Pinpoint the cell where the given text exists, returning its [X, Y] midpoint coordinate. 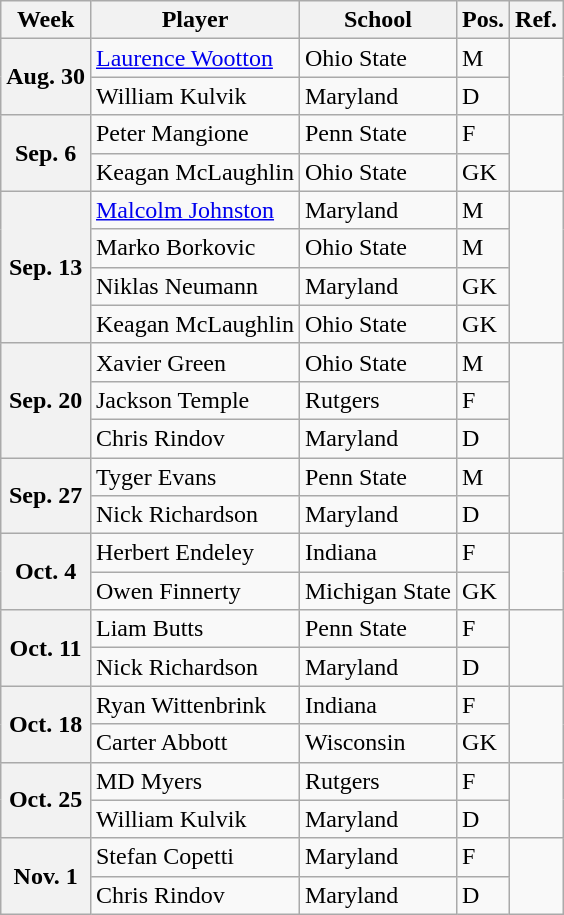
Malcolm Johnston [194, 210]
Laurence Wootton [194, 58]
Oct. 25 [46, 800]
Player [194, 20]
Aug. 30 [46, 77]
Owen Finnerty [194, 591]
Sep. 20 [46, 400]
Stefan Copetti [194, 857]
Peter Mangione [194, 134]
Week [46, 20]
Herbert Endeley [194, 553]
Marko Borkovic [194, 248]
MD Myers [194, 781]
Sep. 27 [46, 496]
Carter Abbott [194, 743]
Nov. 1 [46, 876]
Tyger Evans [194, 477]
Wisconsin [378, 743]
Oct. 4 [46, 572]
Pos. [484, 20]
Sep. 6 [46, 153]
Liam Butts [194, 629]
Ryan Wittenbrink [194, 705]
Sep. 13 [46, 267]
Xavier Green [194, 362]
Michigan State [378, 591]
Ref. [536, 20]
Jackson Temple [194, 400]
Oct. 18 [46, 724]
Oct. 11 [46, 648]
Niklas Neumann [194, 286]
School [378, 20]
